Find where the given text appears and provide that cell's center as [x, y] coordinate. 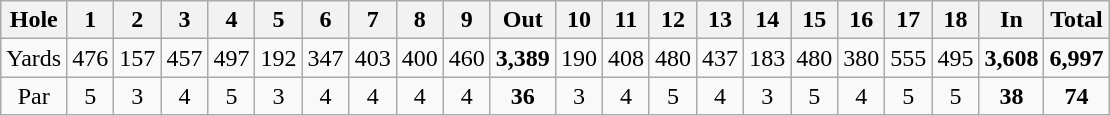
14 [768, 20]
Par [34, 96]
192 [278, 58]
495 [956, 58]
9 [466, 20]
347 [326, 58]
3,389 [522, 58]
1 [90, 20]
11 [626, 20]
Hole [34, 20]
190 [578, 58]
6 [326, 20]
15 [814, 20]
Out [522, 20]
2 [138, 20]
183 [768, 58]
10 [578, 20]
460 [466, 58]
12 [672, 20]
36 [522, 96]
38 [1012, 96]
7 [372, 20]
476 [90, 58]
8 [420, 20]
457 [184, 58]
408 [626, 58]
16 [862, 20]
497 [232, 58]
18 [956, 20]
Yards [34, 58]
13 [720, 20]
555 [908, 58]
157 [138, 58]
380 [862, 58]
6,997 [1076, 58]
403 [372, 58]
In [1012, 20]
17 [908, 20]
437 [720, 58]
Total [1076, 20]
3,608 [1012, 58]
400 [420, 58]
74 [1076, 96]
